Return (x, y) of the center of cell containing provided text 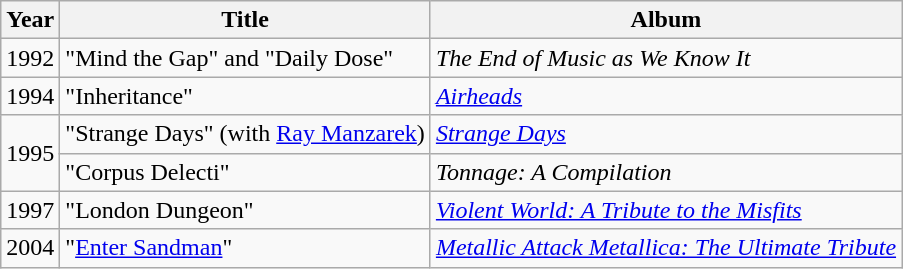
"Mind the Gap" and "Daily Dose" (246, 58)
Title (246, 20)
The End of Music as We Know It (666, 58)
2004 (30, 248)
Tonnage: A Compilation (666, 172)
"Inheritance" (246, 96)
Strange Days (666, 134)
Album (666, 20)
Violent World: A Tribute to the Misfits (666, 210)
Year (30, 20)
1997 (30, 210)
1994 (30, 96)
"Corpus Delecti" (246, 172)
"Strange Days" (with Ray Manzarek) (246, 134)
Airheads (666, 96)
"London Dungeon" (246, 210)
"Enter Sandman" (246, 248)
1995 (30, 153)
1992 (30, 58)
Metallic Attack Metallica: The Ultimate Tribute (666, 248)
